Search for the cell housing the specified text and yield its [X, Y] center coordinate. 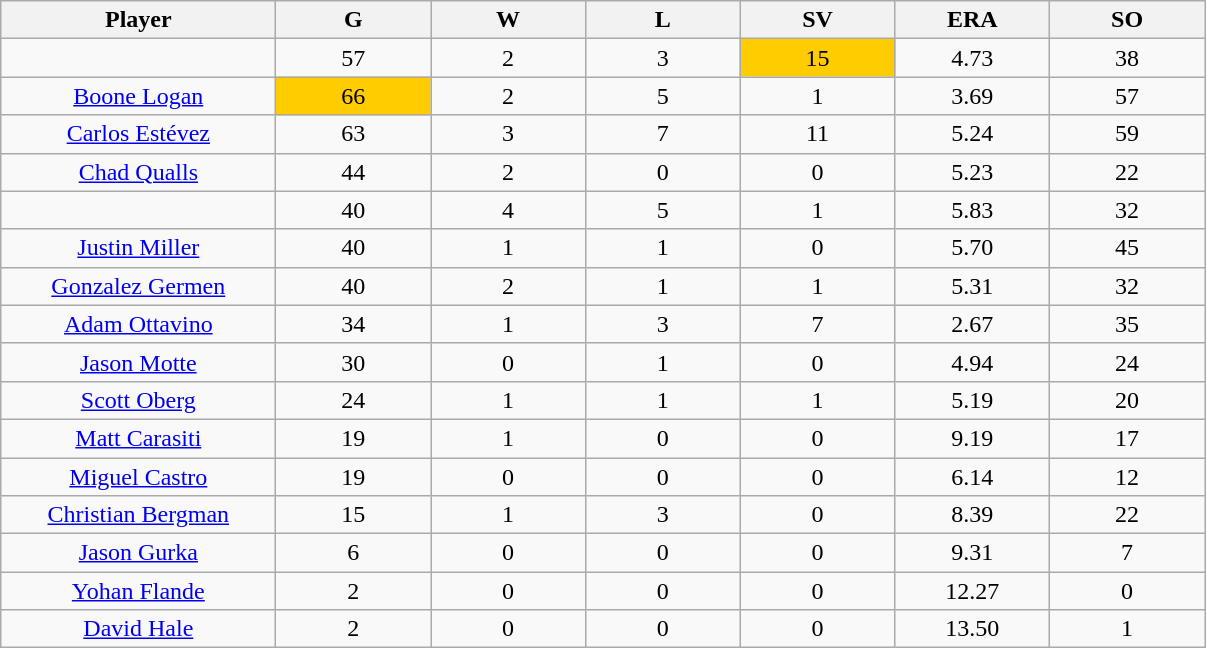
5.19 [972, 400]
Jason Gurka [138, 553]
5.23 [972, 172]
5.24 [972, 134]
Chad Qualls [138, 172]
Yohan Flande [138, 591]
12.27 [972, 591]
12 [1128, 477]
Scott Oberg [138, 400]
3.69 [972, 96]
Matt Carasiti [138, 438]
Player [138, 20]
SO [1128, 20]
11 [818, 134]
5.83 [972, 210]
2.67 [972, 324]
17 [1128, 438]
ERA [972, 20]
38 [1128, 58]
Christian Bergman [138, 515]
Gonzalez Germen [138, 286]
45 [1128, 248]
63 [354, 134]
35 [1128, 324]
9.31 [972, 553]
L [662, 20]
5.31 [972, 286]
34 [354, 324]
Jason Motte [138, 362]
9.19 [972, 438]
20 [1128, 400]
4 [508, 210]
6 [354, 553]
30 [354, 362]
W [508, 20]
59 [1128, 134]
4.73 [972, 58]
David Hale [138, 629]
5.70 [972, 248]
Boone Logan [138, 96]
SV [818, 20]
Adam Ottavino [138, 324]
44 [354, 172]
G [354, 20]
6.14 [972, 477]
4.94 [972, 362]
66 [354, 96]
Justin Miller [138, 248]
Miguel Castro [138, 477]
8.39 [972, 515]
13.50 [972, 629]
Carlos Estévez [138, 134]
